Identify which cell holds the provided text, then report its [x, y] central coordinate. 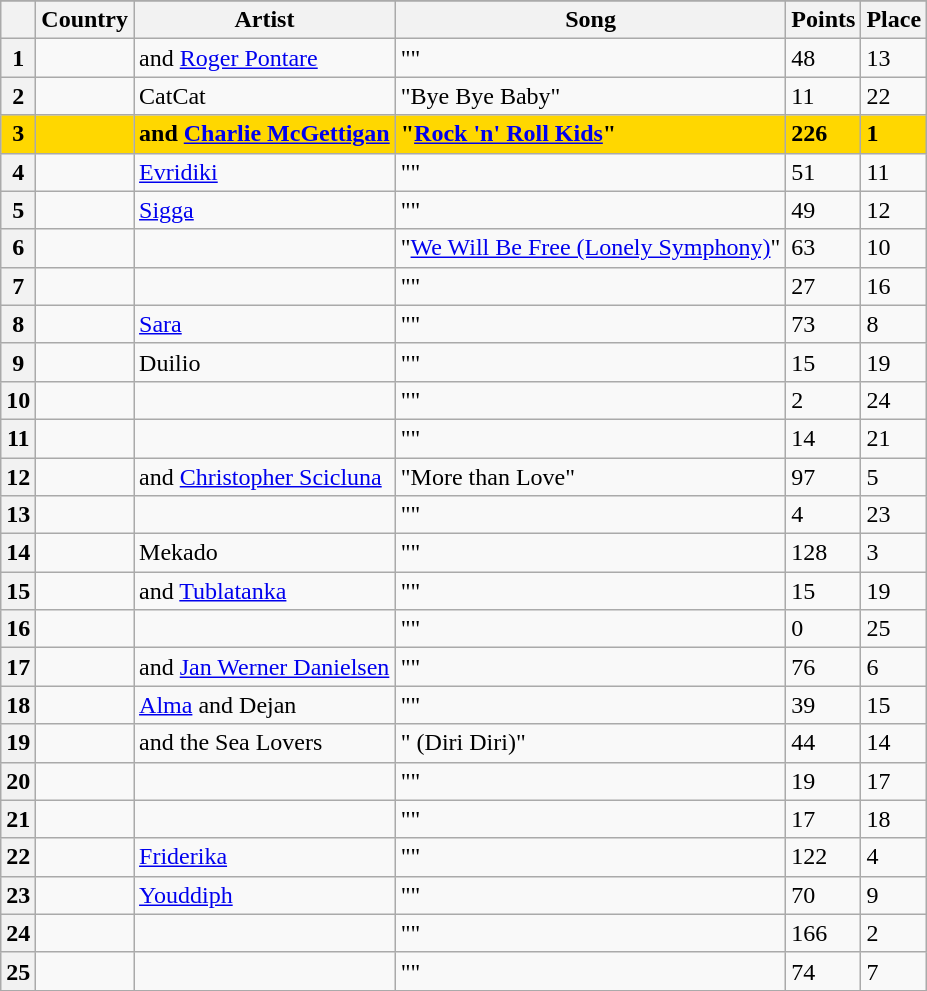
Youddiph [265, 895]
0 [824, 629]
39 [824, 705]
"We Will Be Free (Lonely Symphony)" [590, 248]
Mekado [265, 553]
Sara [265, 324]
Place [894, 20]
20 [18, 781]
48 [824, 58]
97 [824, 477]
Friderika [265, 857]
Duilio [265, 362]
Song [590, 20]
27 [824, 286]
44 [824, 743]
166 [824, 933]
"Bye Bye Baby" [590, 96]
Evridiki [265, 172]
76 [824, 667]
and Roger Pontare [265, 58]
"More than Love" [590, 477]
" (Diri Diri)" [590, 743]
128 [824, 553]
Artist [265, 20]
74 [824, 971]
Sigga [265, 210]
226 [824, 134]
63 [824, 248]
70 [824, 895]
"Rock 'n' Roll Kids" [590, 134]
CatCat [265, 96]
and Tublatanka [265, 591]
122 [824, 857]
and Charlie McGettigan [265, 134]
73 [824, 324]
Country [85, 20]
and the Sea Lovers [265, 743]
Alma and Dejan [265, 705]
and Jan Werner Danielsen [265, 667]
Points [824, 20]
49 [824, 210]
51 [824, 172]
and Christopher Scicluna [265, 477]
